Find where the given text appears and provide that cell's center as [x, y] coordinate. 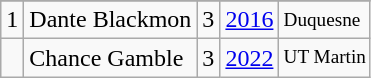
UT Martin [324, 58]
Chance Gamble [110, 58]
1 [12, 20]
Dante Blackmon [110, 20]
Duquesne [324, 20]
2022 [250, 58]
2016 [250, 20]
